Scan for the cell matching the given text and deliver its (x, y) coordinate at center. 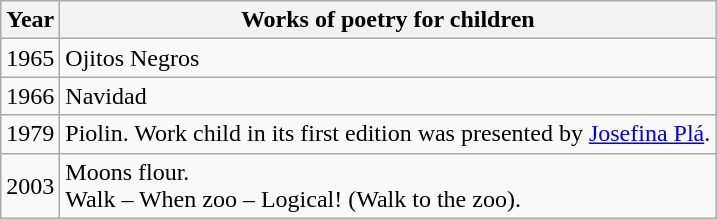
Moons flour.Walk – When zoo – Logical! (Walk to the zoo). (388, 186)
1979 (30, 134)
Navidad (388, 96)
Piolin. Work child in its first edition was presented by Josefina Plá. (388, 134)
1966 (30, 96)
Year (30, 20)
1965 (30, 58)
2003 (30, 186)
Works of poetry for children (388, 20)
Ojitos Negros (388, 58)
